Scan for the cell matching the given text and deliver its [x, y] coordinate at center. 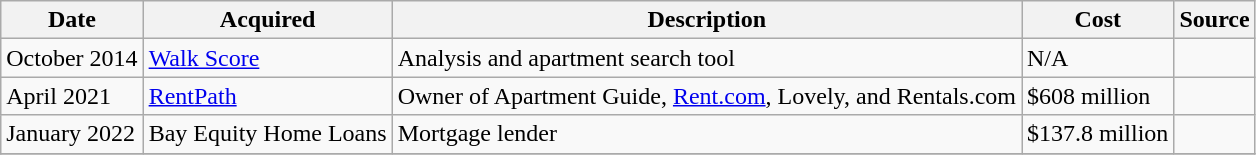
January 2022 [72, 134]
$608 million [1098, 96]
Mortgage lender [706, 134]
Analysis and apartment search tool [706, 58]
Description [706, 20]
Bay Equity Home Loans [268, 134]
Source [1214, 20]
October 2014 [72, 58]
Owner of Apartment Guide, Rent.com, Lovely, and Rentals.com [706, 96]
RentPath [268, 96]
April 2021 [72, 96]
Walk Score [268, 58]
Cost [1098, 20]
Acquired [268, 20]
$137.8 million [1098, 134]
N/A [1098, 58]
Date [72, 20]
